Search for the cell housing the specified text and yield its [X, Y] center coordinate. 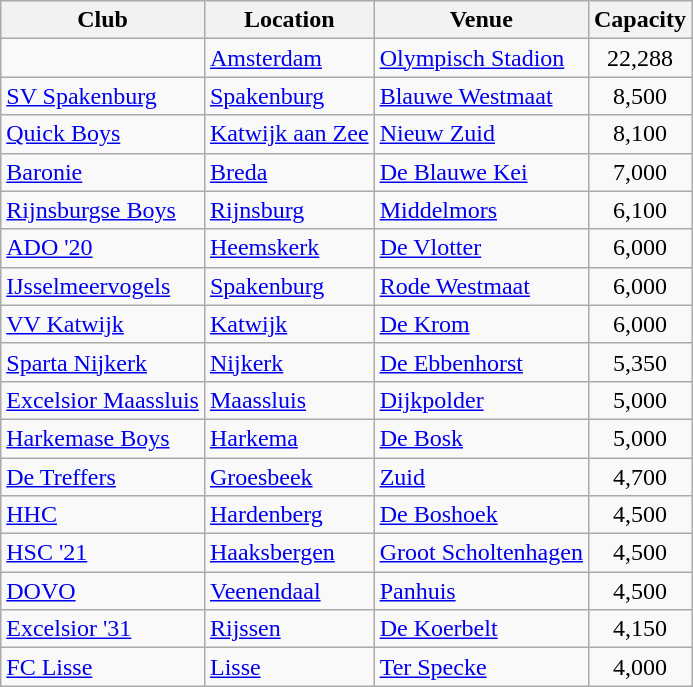
Rijnsburg [289, 210]
Haaksbergen [289, 553]
8,500 [640, 96]
Venue [481, 20]
ADO '20 [103, 248]
Groot Scholtenhagen [481, 553]
HSC '21 [103, 553]
5,350 [640, 362]
8,100 [640, 134]
Dijkpolder [481, 400]
De Boshoek [481, 515]
Breda [289, 172]
De Krom [481, 324]
Blauwe Westmaat [481, 96]
Middelmors [481, 210]
Nieuw Zuid [481, 134]
Baronie [103, 172]
SV Spakenburg [103, 96]
22,288 [640, 58]
Excelsior '31 [103, 629]
Rode Westmaat [481, 286]
4,700 [640, 477]
7,000 [640, 172]
4,000 [640, 667]
DOVO [103, 591]
Sparta Nijkerk [103, 362]
VV Katwijk [103, 324]
Ter Specke [481, 667]
6,100 [640, 210]
De Ebbenhorst [481, 362]
Olympisch Stadion [481, 58]
Groesbeek [289, 477]
Hardenberg [289, 515]
Maassluis [289, 400]
Capacity [640, 20]
Rijssen [289, 629]
Quick Boys [103, 134]
Rijnsburgse Boys [103, 210]
Club [103, 20]
Nijkerk [289, 362]
Veenendaal [289, 591]
HHC [103, 515]
De Blauwe Kei [481, 172]
Lisse [289, 667]
Katwijk [289, 324]
Location [289, 20]
Amsterdam [289, 58]
De Vlotter [481, 248]
Heemskerk [289, 248]
Zuid [481, 477]
Harkemase Boys [103, 438]
IJsselmeervogels [103, 286]
De Bosk [481, 438]
Katwijk aan Zee [289, 134]
De Treffers [103, 477]
De Koerbelt [481, 629]
FC Lisse [103, 667]
Panhuis [481, 591]
Excelsior Maassluis [103, 400]
4,150 [640, 629]
Harkema [289, 438]
